Pinpoint the cell where the given text exists, returning its [X, Y] midpoint coordinate. 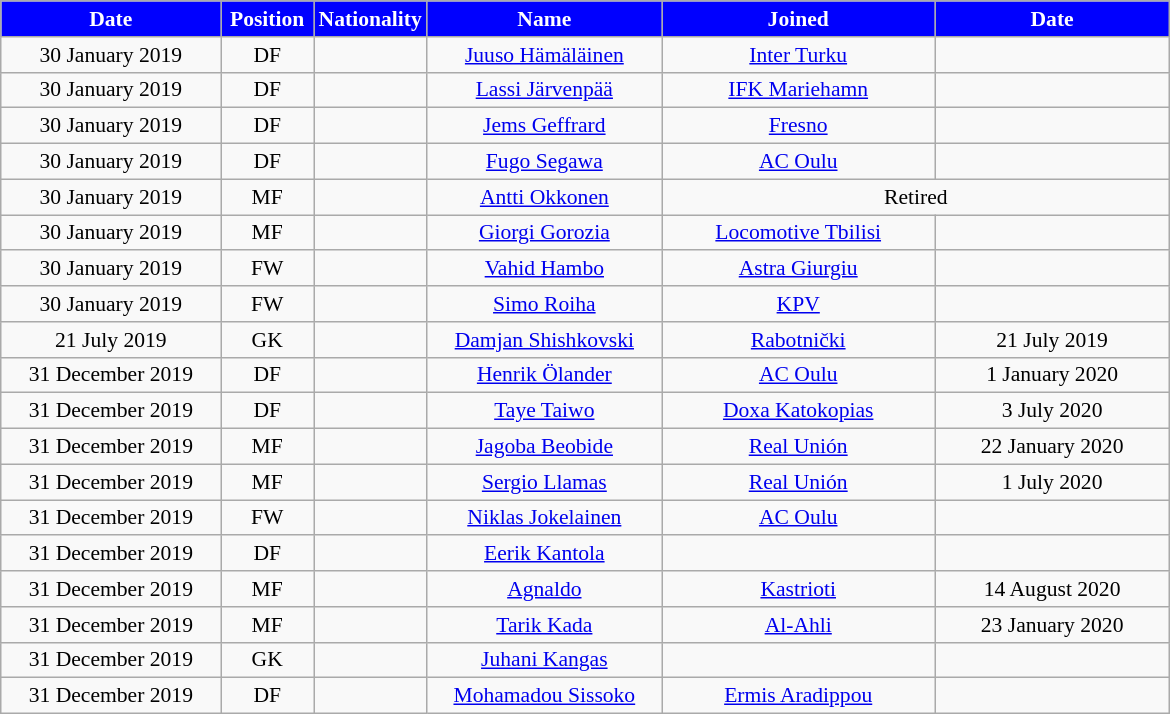
Juuso Hämäläinen [544, 55]
3 July 2020 [1052, 411]
Fugo Segawa [544, 162]
Eerik Kantola [544, 554]
Position [268, 19]
Kastrioti [798, 589]
Inter Turku [798, 55]
23 January 2020 [1052, 625]
Retired [916, 197]
Juhani Kangas [544, 660]
Sergio Llamas [544, 482]
1 July 2020 [1052, 482]
Agnaldo [544, 589]
Niklas Jokelainen [544, 518]
Jems Geffrard [544, 126]
Mohamadou Sissoko [544, 696]
Fresno [798, 126]
22 January 2020 [1052, 447]
Al-Ahli [798, 625]
Taye Taiwo [544, 411]
IFK Mariehamn [798, 90]
Rabotnički [798, 340]
Damjan Shishkovski [544, 340]
Lassi Järvenpää [544, 90]
Vahid Hambo [544, 269]
Locomotive Tbilisi [798, 233]
Astra Giurgiu [798, 269]
Tarik Kada [544, 625]
Simo Roiha [544, 304]
1 January 2020 [1052, 375]
Doxa Katokopias [798, 411]
Antti Okkonen [544, 197]
Joined [798, 19]
Jagoba Beobide [544, 447]
Name [544, 19]
Nationality [370, 19]
Giorgi Gorozia [544, 233]
KPV [798, 304]
14 August 2020 [1052, 589]
Henrik Ölander [544, 375]
Ermis Aradippou [798, 696]
